Find where the given text appears and provide that cell's center as [x, y] coordinate. 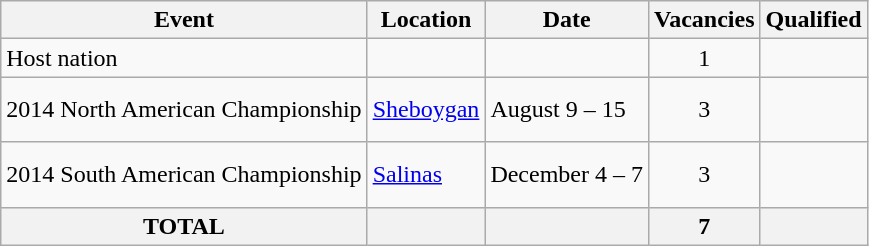
7 [705, 226]
2014 North American Championship [184, 110]
Location [426, 20]
December 4 – 7 [567, 174]
Qualified [814, 20]
1 [705, 58]
Host nation [184, 58]
Event [184, 20]
TOTAL [184, 226]
August 9 – 15 [567, 110]
Salinas [426, 174]
2014 South American Championship [184, 174]
Vacancies [705, 20]
Sheboygan [426, 110]
Date [567, 20]
